Find where the given text appears and provide that cell's center as (x, y) coordinate. 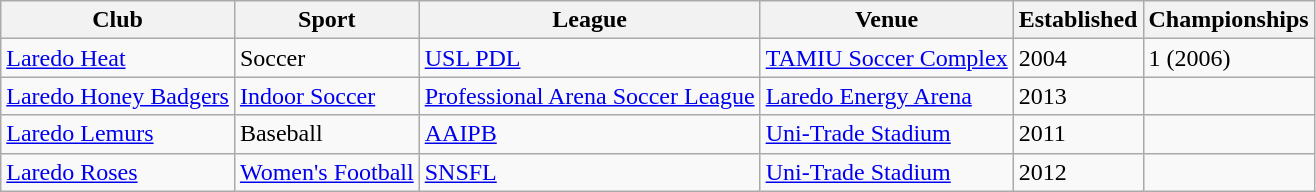
Laredo Energy Arena (886, 96)
2011 (1078, 134)
Established (1078, 20)
Indoor Soccer (326, 96)
Laredo Lemurs (118, 134)
Laredo Heat (118, 58)
USL PDL (590, 58)
Sport (326, 20)
2012 (1078, 172)
AAIPB (590, 134)
Laredo Honey Badgers (118, 96)
SNSFL (590, 172)
Baseball (326, 134)
Soccer (326, 58)
Laredo Roses (118, 172)
Venue (886, 20)
Club (118, 20)
1 (2006) (1228, 58)
Women's Football (326, 172)
Championships (1228, 20)
2004 (1078, 58)
2013 (1078, 96)
TAMIU Soccer Complex (886, 58)
Professional Arena Soccer League (590, 96)
League (590, 20)
